Identify which cell holds the provided text, then report its (X, Y) central coordinate. 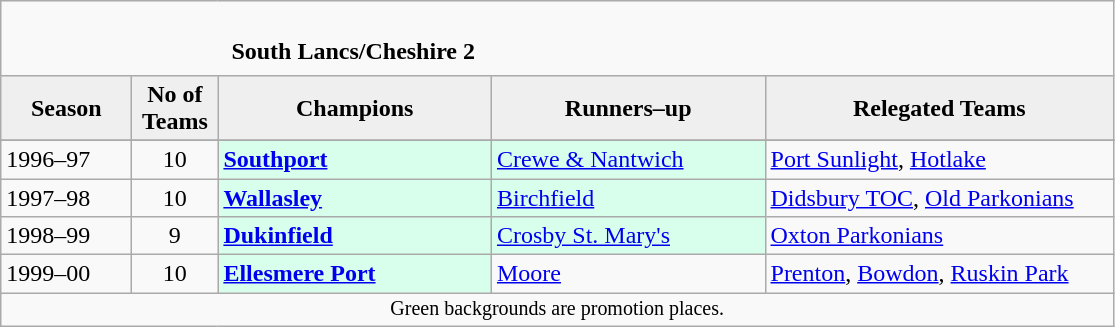
Relegated Teams (940, 108)
Southport (355, 159)
Birchfield (628, 197)
Didsbury TOC, Old Parkonians (940, 197)
9 (175, 236)
Dukinfield (355, 236)
Crewe & Nantwich (628, 159)
1997–98 (66, 197)
Green backgrounds are promotion places. (558, 310)
Champions (355, 108)
1999–00 (66, 274)
Moore (628, 274)
1998–99 (66, 236)
1996–97 (66, 159)
Prenton, Bowdon, Ruskin Park (940, 274)
No of Teams (175, 108)
Season (66, 108)
Ellesmere Port (355, 274)
Wallasley (355, 197)
Runners–up (628, 108)
Crosby St. Mary's (628, 236)
Oxton Parkonians (940, 236)
Port Sunlight, Hotlake (940, 159)
